Scan for the cell matching the given text and deliver its [x, y] coordinate at center. 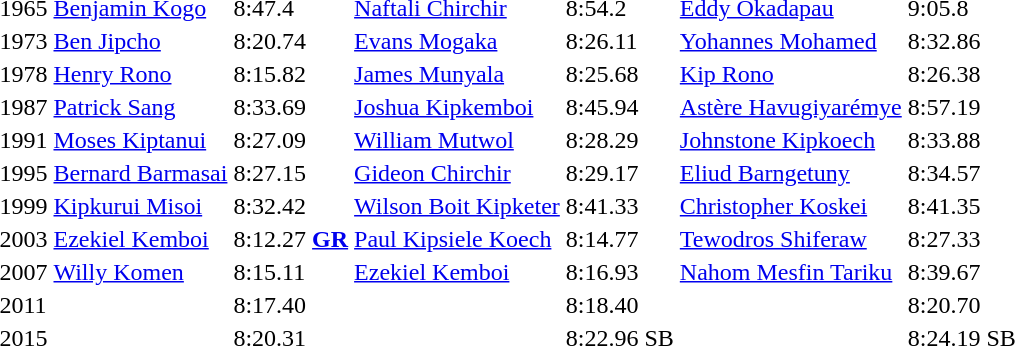
8:18.40 [620, 305]
8:29.17 [620, 173]
8:26.11 [620, 41]
Gideon Chirchir [458, 173]
8:45.94 [620, 107]
Christopher Koskei [790, 206]
Astère Havugiyarémye [790, 107]
8:32.42 [291, 206]
8:41.33 [620, 206]
William Mutwol [458, 140]
Tewodros Shiferaw [790, 239]
8:16.93 [620, 272]
James Munyala [458, 74]
Nahom Mesfin Tariku [790, 272]
8:20.74 [291, 41]
Moses Kiptanui [140, 140]
Wilson Boit Kipketer [458, 206]
8:27.15 [291, 173]
Ben Jipcho [140, 41]
8:15.11 [291, 272]
Henry Rono [140, 74]
Kip Rono [790, 74]
8:15.82 [291, 74]
Paul Kipsiele Koech [458, 239]
Eliud Barngetuny [790, 173]
8:28.29 [620, 140]
Yohannes Mohamed [790, 41]
Bernard Barmasai [140, 173]
8:12.27 GR [291, 239]
Kipkurui Misoi [140, 206]
Evans Mogaka [458, 41]
8:33.69 [291, 107]
8:25.68 [620, 74]
Willy Komen [140, 272]
8:14.77 [620, 239]
8:27.09 [291, 140]
Johnstone Kipkoech [790, 140]
Patrick Sang [140, 107]
8:17.40 [291, 305]
Joshua Kipkemboi [458, 107]
